Provide the [x, y] coordinate of the cell's center where the given text is located.  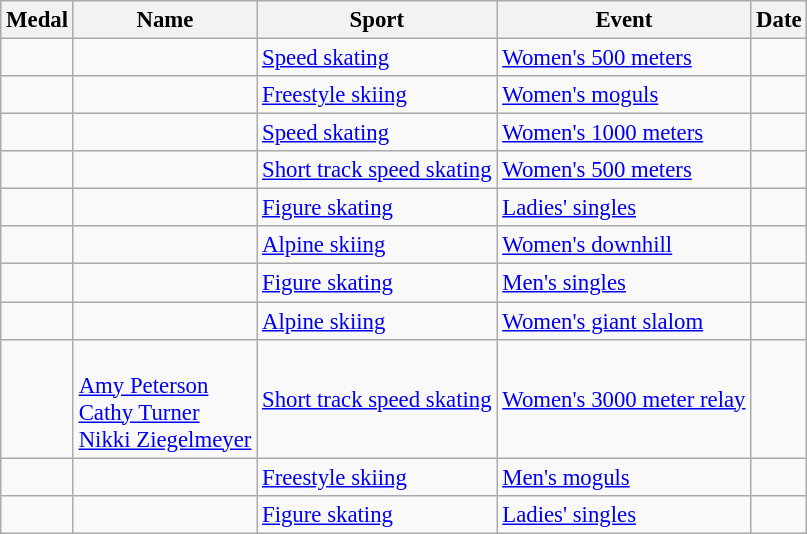
Name [164, 20]
Men's singles [624, 283]
Men's moguls [624, 477]
Event [624, 20]
Sport [377, 20]
Amy PetersonCathy TurnerNikki Ziegelmeyer [164, 398]
Medal [38, 20]
Date [779, 20]
Women's downhill [624, 245]
Women's 1000 meters [624, 133]
Women's giant slalom [624, 321]
Women's moguls [624, 95]
Women's 3000 meter relay [624, 398]
